From the cell containing the given text, extract its center point as [X, Y] coordinate. 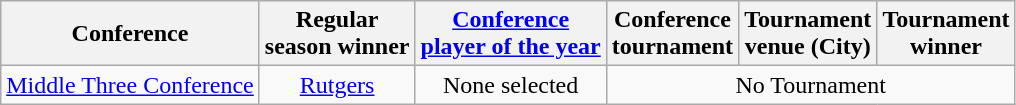
Tournament venue (City) [808, 34]
Conference tournament [672, 34]
None selected [510, 85]
Conference player of the year [510, 34]
No Tournament [810, 85]
Tournament winner [946, 34]
Conference [130, 34]
Middle Three Conference [130, 85]
Regular season winner [337, 34]
Rutgers [337, 85]
